Capture the cell that displays the provided text and extract its [X, Y] central coordinate. 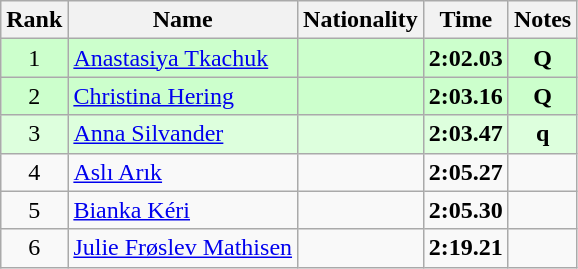
Bianka Kéri [183, 210]
6 [34, 248]
2 [34, 96]
Christina Hering [183, 96]
q [542, 134]
4 [34, 172]
3 [34, 134]
Name [183, 20]
2:05.27 [466, 172]
Julie Frøslev Mathisen [183, 248]
5 [34, 210]
Nationality [361, 20]
Time [466, 20]
1 [34, 58]
Anastasiya Tkachuk [183, 58]
Notes [542, 20]
2:03.16 [466, 96]
Rank [34, 20]
Anna Silvander [183, 134]
Aslı Arık [183, 172]
2:05.30 [466, 210]
2:02.03 [466, 58]
2:19.21 [466, 248]
2:03.47 [466, 134]
